Determine the [X, Y] coordinate at the center of the cell enclosing the given text.  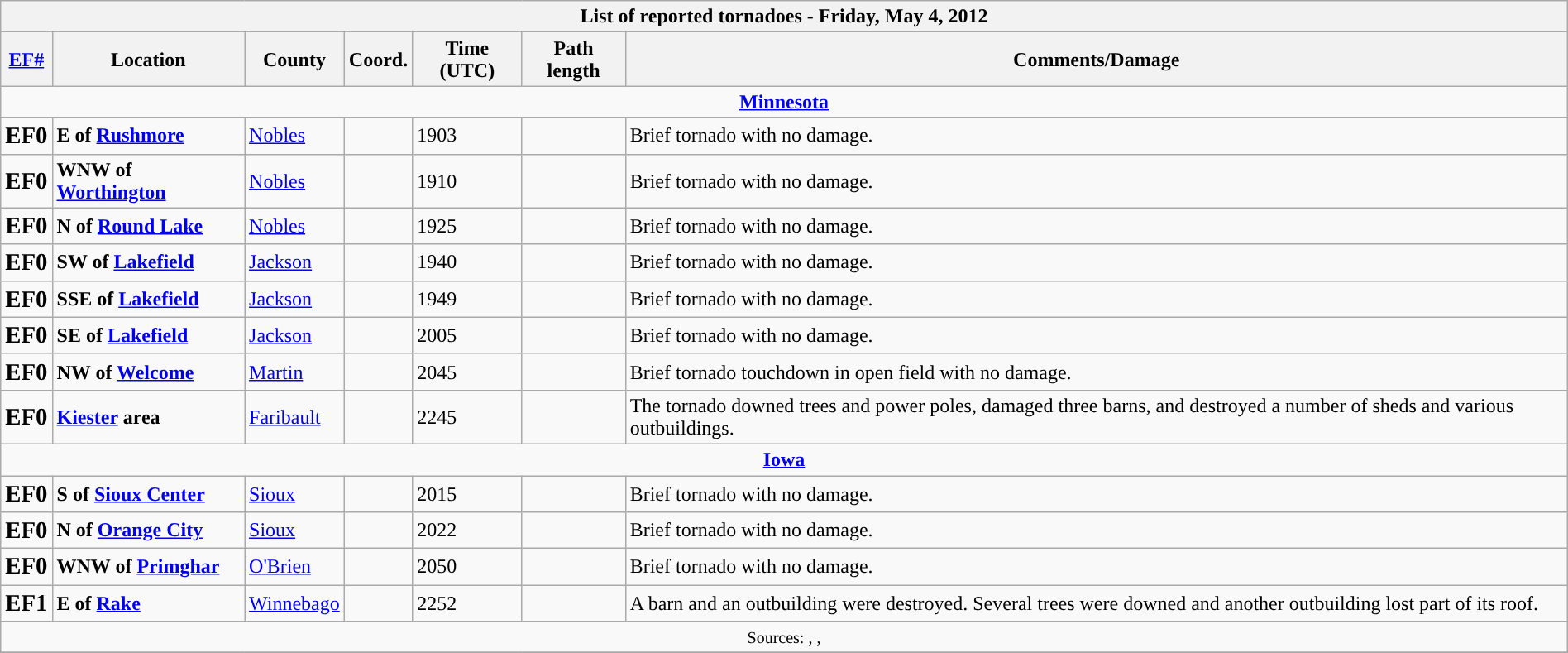
1949 [467, 299]
Sources: , , [784, 637]
EF# [26, 60]
Winnebago [294, 603]
Iowa [784, 459]
E of Rushmore [149, 136]
N of Orange City [149, 531]
SE of Lakefield [149, 335]
1925 [467, 226]
County [294, 60]
WNW of Worthington [149, 180]
2252 [467, 603]
2045 [467, 372]
Minnesota [784, 102]
Time (UTC) [467, 60]
1940 [467, 262]
N of Round Lake [149, 226]
Kiester area [149, 417]
O'Brien [294, 567]
WNW of Primghar [149, 567]
Location [149, 60]
2005 [467, 335]
1910 [467, 180]
S of Sioux Center [149, 493]
1903 [467, 136]
Martin [294, 372]
EF1 [26, 603]
Coord. [378, 60]
A barn and an outbuilding were destroyed. Several trees were downed and another outbuilding lost part of its roof. [1097, 603]
Faribault [294, 417]
SW of Lakefield [149, 262]
The tornado downed trees and power poles, damaged three barns, and destroyed a number of sheds and various outbuildings. [1097, 417]
Comments/Damage [1097, 60]
List of reported tornadoes - Friday, May 4, 2012 [784, 17]
SSE of Lakefield [149, 299]
Brief tornado touchdown in open field with no damage. [1097, 372]
2022 [467, 531]
E of Rake [149, 603]
Path length [574, 60]
2050 [467, 567]
2245 [467, 417]
NW of Welcome [149, 372]
2015 [467, 493]
